From the cell containing the given text, extract its center point as [x, y] coordinate. 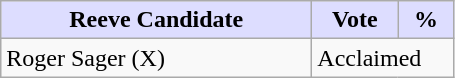
Acclaimed [383, 58]
Vote [355, 20]
Reeve Candidate [156, 20]
% [426, 20]
Roger Sager (X) [156, 58]
